Search for the cell housing the specified text and yield its [x, y] center coordinate. 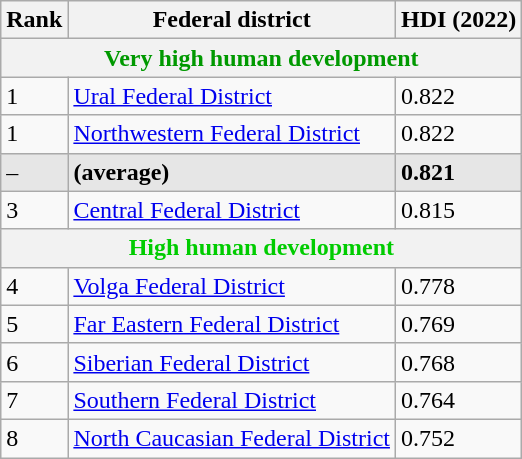
0.769 [458, 324]
4 [34, 286]
Northwestern Federal District [232, 134]
8 [34, 438]
0.821 [458, 172]
High human development [262, 248]
5 [34, 324]
Volga Federal District [232, 286]
North Caucasian Federal District [232, 438]
Very high human development [262, 58]
0.768 [458, 362]
– [34, 172]
Central Federal District [232, 210]
Rank [34, 20]
Ural Federal District [232, 96]
Siberian Federal District [232, 362]
Far Eastern Federal District [232, 324]
7 [34, 400]
0.778 [458, 286]
3 [34, 210]
0.764 [458, 400]
HDI (2022) [458, 20]
Federal district [232, 20]
(average) [232, 172]
0.815 [458, 210]
Southern Federal District [232, 400]
6 [34, 362]
0.752 [458, 438]
